Find where the given text appears and provide that cell's center as (X, Y) coordinate. 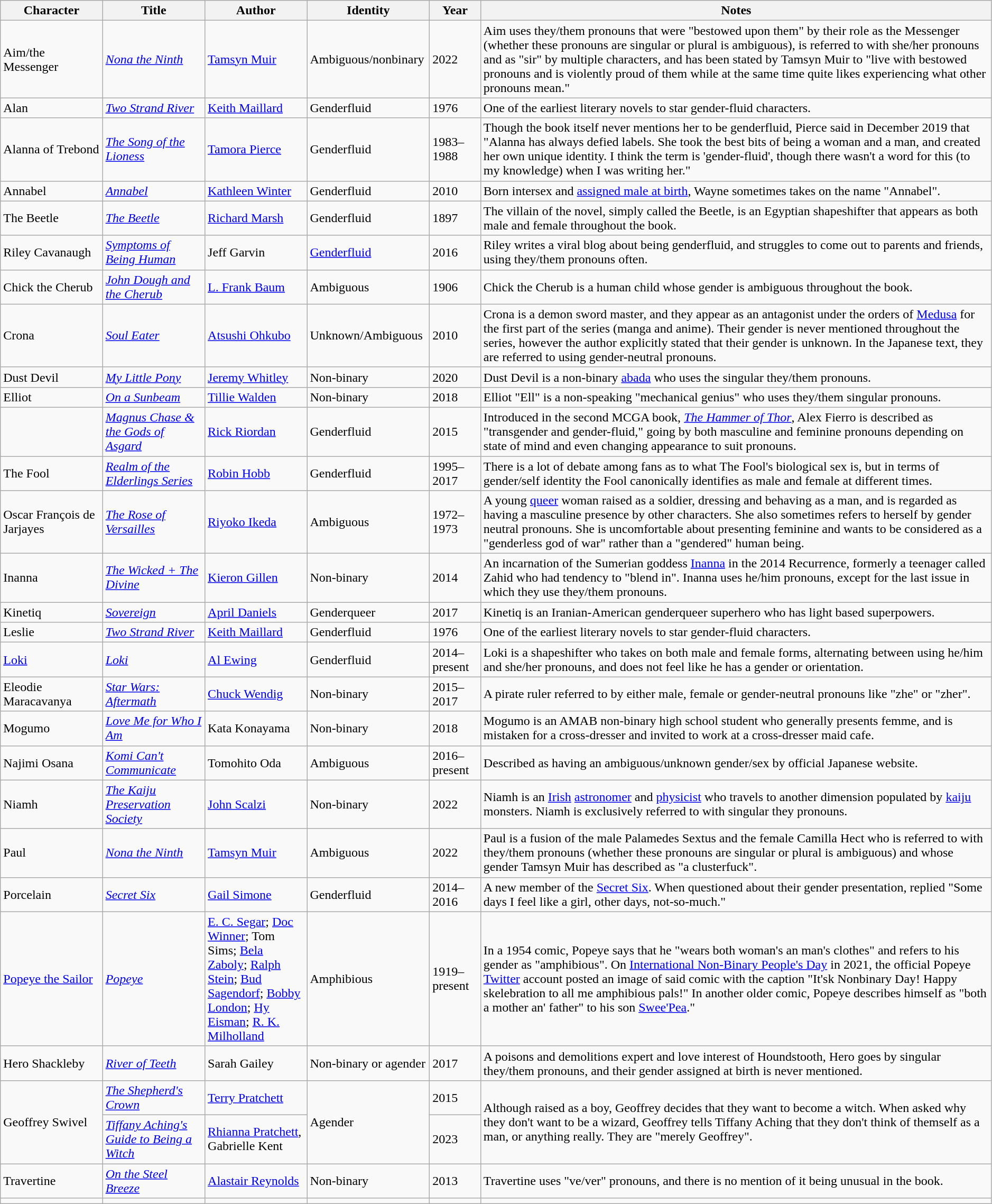
Dust Devil (52, 377)
Symptoms of Being Human (153, 253)
Secret Six (153, 895)
Realm of the Elderlings Series (153, 473)
Identity (368, 11)
On a Sunbeam (153, 397)
Inanna (52, 578)
1906 (456, 287)
My Little Pony (153, 377)
Niamh (52, 804)
Described as having an ambiguous/unknown gender/sex by official Japanese website. (736, 762)
Star Wars: Aftermath (153, 694)
On the Steel Breeze (153, 1180)
April Daniels (256, 612)
A pirate ruler referred to by either male, female or gender-neutral pronouns like "zhe" or "zher". (736, 694)
Riley writes a viral blog about being genderfluid, and struggles to come out to parents and friends, using they/them pronouns often. (736, 253)
2014–present (456, 660)
Mogumo (52, 729)
The Kaiju Preservation Society (153, 804)
Chick the Cherub (52, 287)
Sovereign (153, 612)
Eleodie Maracavanya (52, 694)
The villain of the novel, simply called the Beetle, is an Egyptian shapeshifter that appears as both male and female throughout the book. (736, 218)
Leslie (52, 632)
Chick the Cherub is a human child whose gender is ambiguous throughout the book. (736, 287)
Kinetiq is an Iranian-American genderqueer superhero who has light based superpowers. (736, 612)
2016 (456, 253)
Atsushi Ohkubo (256, 335)
Tomohito Oda (256, 762)
Gail Simone (256, 895)
Crona (52, 335)
E. C. Segar; Doc Winner; Tom Sims; Bela Zaboly; Ralph Stein; Bud Sagendorf; Bobby London; Hy Eisman; R. K. Milholland (256, 979)
Tillie Walden (256, 397)
The Fool (52, 473)
Chuck Wendig (256, 694)
Kieron Gillen (256, 578)
Robin Hobb (256, 473)
1972–1973 (456, 522)
Non-binary or agender (368, 1063)
Travertine (52, 1180)
Riyoko Ikeda (256, 522)
Alan (52, 108)
Jeff Garvin (256, 253)
Komi Can't Communicate (153, 762)
John Dough and the Cherub (153, 287)
1897 (456, 218)
1995–2017 (456, 473)
Tiffany Aching's Guide to Being a Witch (153, 1139)
Kinetiq (52, 612)
Born intersex and assigned male at birth, Wayne sometimes takes on the name "Annabel". (736, 191)
Elliot (52, 397)
Jeremy Whitley (256, 377)
Aim/the Messenger (52, 59)
River of Teeth (153, 1063)
2014 (456, 578)
Popeye (153, 979)
2015–2017 (456, 694)
Paul (52, 853)
1919–present (456, 979)
Sarah Gailey (256, 1063)
The Wicked + The Divine (153, 578)
Year (456, 11)
The Shepherd's Crown (153, 1098)
Dust Devil is a non-binary abada who uses the singular they/them pronouns. (736, 377)
The Song of the Lioness (153, 149)
Kathleen Winter (256, 191)
The Rose of Versailles (153, 522)
Ambiguous/nonbinary (368, 59)
Elliot "Ell" is a non-speaking "mechanical genius" who uses they/them singular pronouns. (736, 397)
Notes (736, 11)
Kata Konayama (256, 729)
Soul Eater (153, 335)
Terry Pratchett (256, 1098)
1983–1988 (456, 149)
Riley Cavanaugh (52, 253)
Geoffrey Swivel (52, 1122)
2020 (456, 377)
Unknown/Ambiguous (368, 335)
Alastair Reynolds (256, 1180)
Love Me for Who I Am (153, 729)
Tamora Pierce (256, 149)
Genderqueer (368, 612)
Najimi Osana (52, 762)
2013 (456, 1180)
Title (153, 11)
Author (256, 11)
Alanna of Trebond (52, 149)
Character (52, 11)
Rhianna Pratchett, Gabrielle Kent (256, 1139)
2014–2016 (456, 895)
Magnus Chase & the Gods of Asgard (153, 431)
L. Frank Baum (256, 287)
Hero Shackleby (52, 1063)
Richard Marsh (256, 218)
2016–present (456, 762)
Oscar François de Jarjayes (52, 522)
Agender (368, 1122)
Popeye the Sailor (52, 979)
Rick Riordan (256, 431)
John Scalzi (256, 804)
A new member of the Secret Six. When questioned about their gender presentation, replied "Some days I feel like a girl, other days, not-so-much." (736, 895)
Porcelain (52, 895)
2023 (456, 1139)
Travertine uses "ve/ver" pronouns, and there is no mention of it being unusual in the book. (736, 1180)
Amphibious (368, 979)
Al Ewing (256, 660)
